Determine the [x, y] coordinate at the center of the cell enclosing the given text.  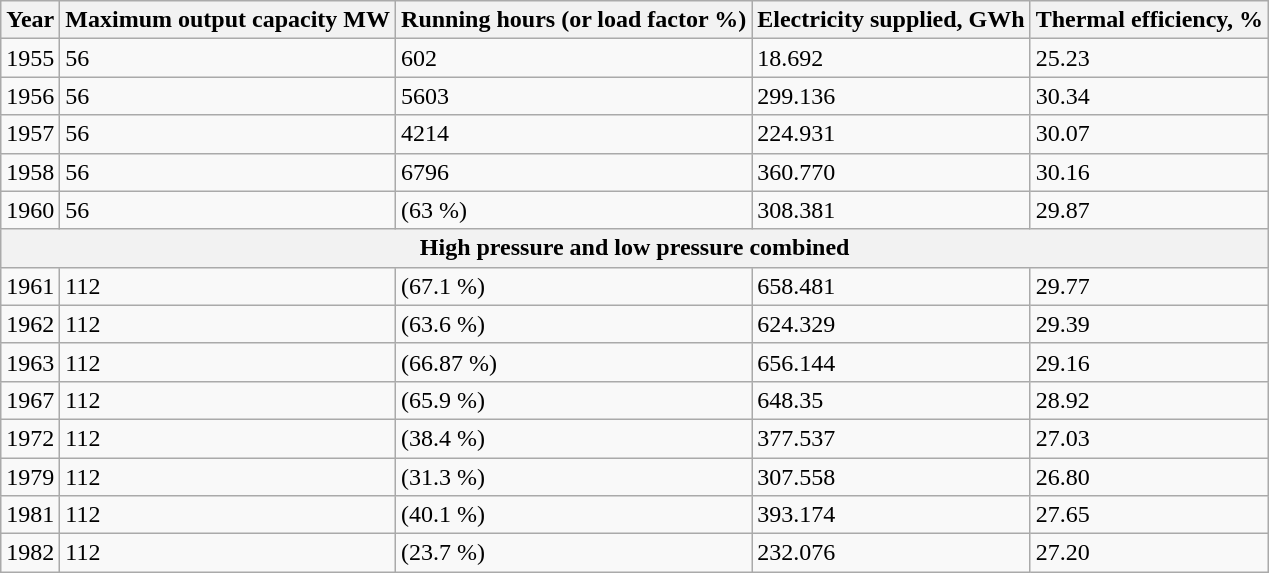
1962 [30, 324]
30.16 [1149, 172]
1972 [30, 438]
30.34 [1149, 96]
27.20 [1149, 553]
299.136 [891, 96]
1967 [30, 400]
1955 [30, 58]
High pressure and low pressure combined [635, 248]
4214 [574, 134]
1961 [30, 286]
308.381 [891, 210]
Electricity supplied, GWh [891, 20]
224.931 [891, 134]
658.481 [891, 286]
Thermal efficiency, % [1149, 20]
1956 [30, 96]
360.770 [891, 172]
27.65 [1149, 515]
(23.7 %) [574, 553]
25.23 [1149, 58]
(67.1 %) [574, 286]
26.80 [1149, 477]
1979 [30, 477]
1957 [30, 134]
Year [30, 20]
29.77 [1149, 286]
(40.1 %) [574, 515]
18.692 [891, 58]
(63 %) [574, 210]
(65.9 %) [574, 400]
(63.6 %) [574, 324]
377.537 [891, 438]
307.558 [891, 477]
624.329 [891, 324]
6796 [574, 172]
Maximum output capacity MW [228, 20]
648.35 [891, 400]
(31.3 %) [574, 477]
(38.4 %) [574, 438]
5603 [574, 96]
1982 [30, 553]
602 [574, 58]
656.144 [891, 362]
1958 [30, 172]
27.03 [1149, 438]
29.87 [1149, 210]
(66.87 %) [574, 362]
30.07 [1149, 134]
29.39 [1149, 324]
1981 [30, 515]
28.92 [1149, 400]
Running hours (or load factor %) [574, 20]
1963 [30, 362]
232.076 [891, 553]
393.174 [891, 515]
29.16 [1149, 362]
1960 [30, 210]
